Return (x, y) of the center of cell containing provided text 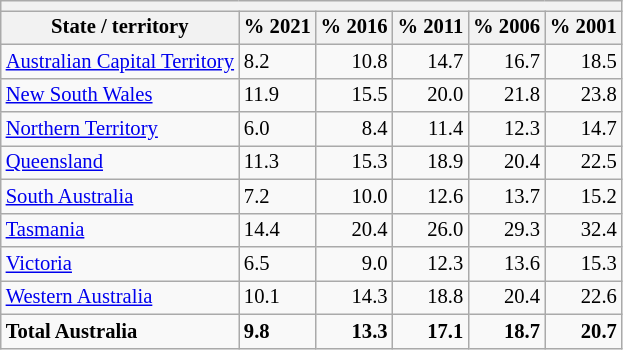
Tasmania (120, 230)
6.0 (278, 129)
10.8 (354, 61)
% 2011 (431, 27)
29.3 (506, 230)
11.3 (278, 162)
11.4 (431, 129)
32.4 (584, 230)
% 2021 (278, 27)
New South Wales (120, 95)
7.2 (278, 196)
21.8 (506, 95)
26.0 (431, 230)
18.5 (584, 61)
Northern Territory (120, 129)
Western Australia (120, 297)
Australian Capital Territory (120, 61)
10.1 (278, 297)
13.7 (506, 196)
% 2006 (506, 27)
23.8 (584, 95)
Total Australia (120, 331)
13.3 (354, 331)
14.3 (354, 297)
11.9 (278, 95)
18.9 (431, 162)
20.7 (584, 331)
17.1 (431, 331)
15.2 (584, 196)
13.6 (506, 263)
18.7 (506, 331)
20.0 (431, 95)
10.0 (354, 196)
8.4 (354, 129)
9.0 (354, 263)
16.7 (506, 61)
% 2001 (584, 27)
8.2 (278, 61)
22.5 (584, 162)
9.8 (278, 331)
Queensland (120, 162)
22.6 (584, 297)
% 2016 (354, 27)
18.8 (431, 297)
12.6 (431, 196)
6.5 (278, 263)
South Australia (120, 196)
14.4 (278, 230)
State / territory (120, 27)
Victoria (120, 263)
15.5 (354, 95)
